Locate the cell with the specified text and output its (X, Y) center coordinate. 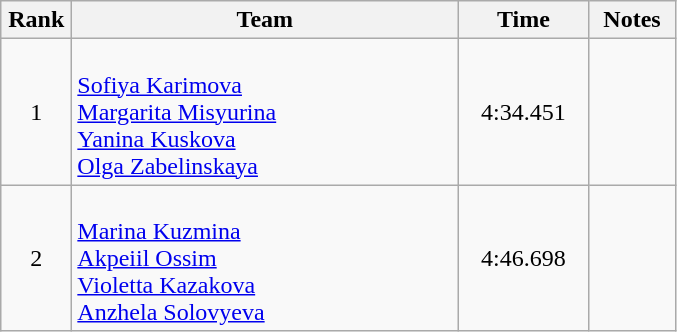
Marina KuzminaAkpeiil OssimVioletta KazakovaAnzhela Solovyeva (265, 258)
4:46.698 (524, 258)
Time (524, 20)
1 (36, 112)
4:34.451 (524, 112)
Notes (632, 20)
Team (265, 20)
Rank (36, 20)
2 (36, 258)
Sofiya KarimovaMargarita MisyurinaYanina KuskovaOlga Zabelinskaya (265, 112)
